Return the (X, Y) coordinate for the center point of the cell that contains the specified text.  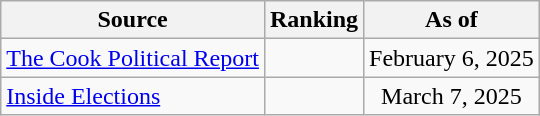
March 7, 2025 (452, 96)
Inside Elections (133, 96)
Ranking (314, 20)
February 6, 2025 (452, 58)
Source (133, 20)
As of (452, 20)
The Cook Political Report (133, 58)
